Identify which cell holds the provided text, then report its [x, y] central coordinate. 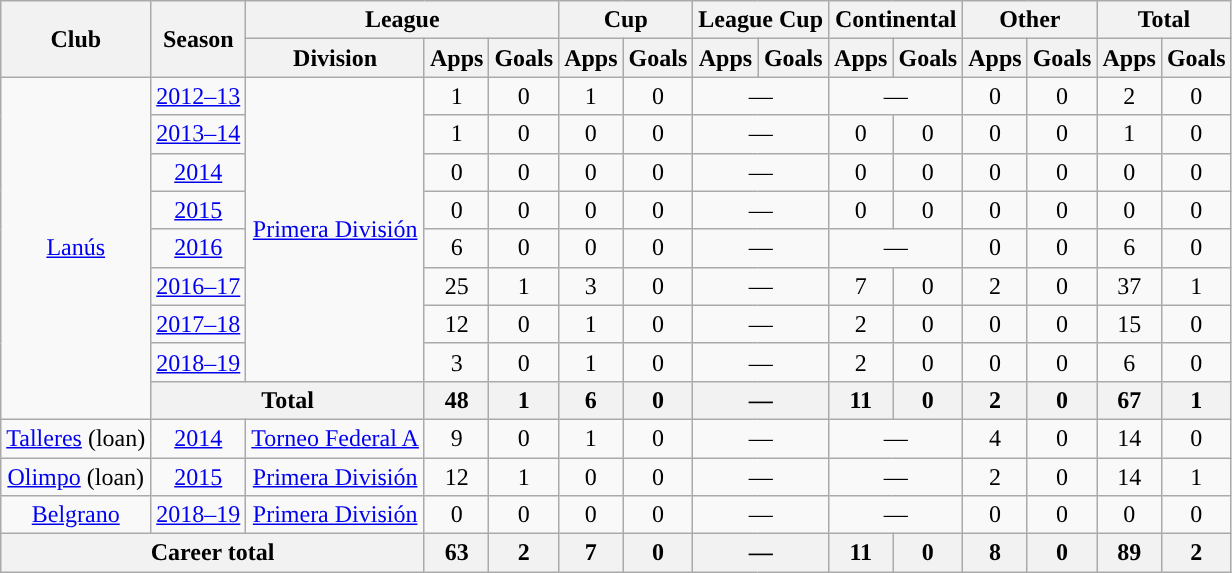
2016–17 [198, 286]
15 [1129, 324]
Continental [896, 20]
Career total [213, 553]
Other [1030, 20]
Club [76, 39]
67 [1129, 400]
89 [1129, 553]
48 [456, 400]
League [402, 20]
Talleres (loan) [76, 438]
Olimpo (loan) [76, 477]
37 [1129, 286]
Lanús [76, 248]
8 [995, 553]
4 [995, 438]
Belgrano [76, 515]
League Cup [761, 20]
9 [456, 438]
2013–14 [198, 134]
Season [198, 39]
Cup [626, 20]
Division [336, 58]
Torneo Federal A [336, 438]
63 [456, 553]
2012–13 [198, 96]
2016 [198, 248]
2017–18 [198, 324]
25 [456, 286]
